Provide the [x, y] coordinate of the cell's center where the given text is located.  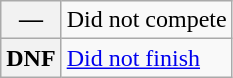
Did not finish [146, 58]
Did not compete [146, 20]
— [31, 20]
DNF [31, 58]
